Determine the [x, y] coordinate at the center of the cell enclosing the given text.  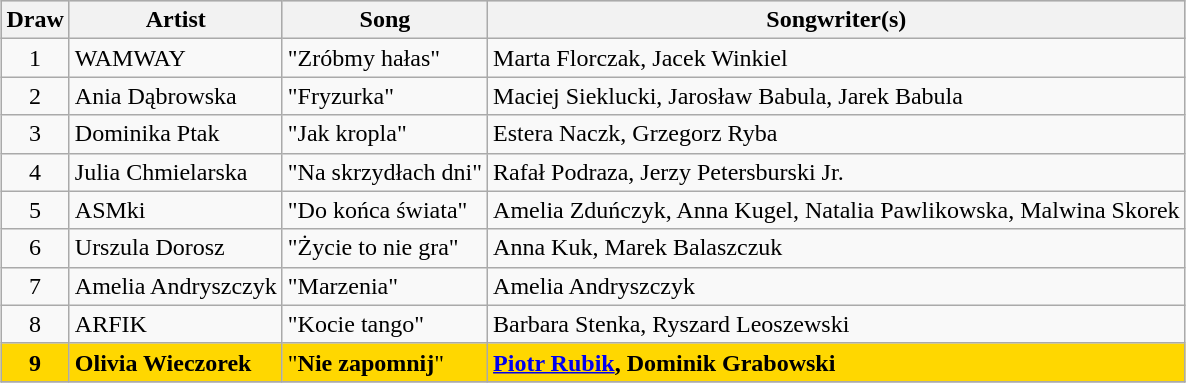
"Życie to nie gra" [384, 248]
Maciej Sieklucki, Jarosław Babula, Jarek Babula [837, 96]
"Do końca świata" [384, 210]
Urszula Dorosz [176, 248]
"Fryzurka" [384, 96]
"Na skrzydłach dni" [384, 172]
Rafał Podraza, Jerzy Petersburski Jr. [837, 172]
4 [35, 172]
"Jak kropla" [384, 134]
ARFIK [176, 324]
7 [35, 286]
3 [35, 134]
Marta Florczak, Jacek Winkiel [837, 58]
"Nie zapomnij" [384, 362]
Dominika Ptak [176, 134]
Anna Kuk, Marek Balaszczuk [837, 248]
"Marzenia" [384, 286]
"Kocie tango" [384, 324]
9 [35, 362]
Ania Dąbrowska [176, 96]
"Zróbmy hałas" [384, 58]
5 [35, 210]
Song [384, 20]
2 [35, 96]
Barbara Stenka, Ryszard Leoszewski [837, 324]
Estera Naczk, Grzegorz Ryba [837, 134]
ASMki [176, 210]
Piotr Rubik, Dominik Grabowski [837, 362]
Amelia Zduńczyk, Anna Kugel, Natalia Pawlikowska, Malwina Skorek [837, 210]
Julia Chmielarska [176, 172]
Olivia Wieczorek [176, 362]
6 [35, 248]
Artist [176, 20]
Songwriter(s) [837, 20]
8 [35, 324]
Draw [35, 20]
WAMWAY [176, 58]
1 [35, 58]
